Extract the (x, y) coordinate from the center of the cell holding the provided text.  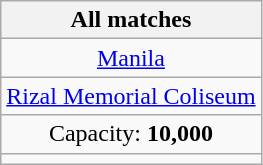
Rizal Memorial Coliseum (131, 96)
Manila (131, 58)
Capacity: 10,000 (131, 134)
All matches (131, 20)
